Search for the cell housing the specified text and yield its (x, y) center coordinate. 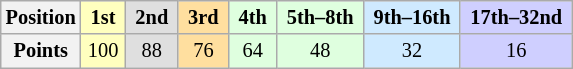
17th–32nd (516, 17)
48 (320, 51)
16 (516, 51)
4th (253, 17)
32 (412, 51)
Points (41, 51)
9th–16th (412, 17)
100 (104, 51)
64 (253, 51)
2nd (152, 17)
Position (41, 17)
88 (152, 51)
76 (203, 51)
3rd (203, 17)
1st (104, 17)
5th–8th (320, 17)
